From the cell containing the given text, extract its center point as [x, y] coordinate. 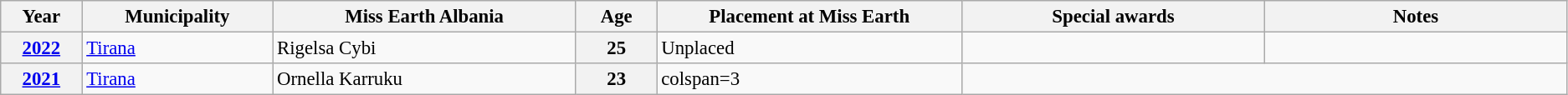
Special awards [1113, 17]
23 [616, 79]
Miss Earth Albania [425, 17]
Notes [1416, 17]
Year [42, 17]
2021 [42, 79]
colspan=3 [809, 79]
Ornella Karruku [425, 79]
Placement at Miss Earth [809, 17]
Rigelsa Cybi [425, 48]
Age [616, 17]
2022 [42, 48]
25 [616, 48]
Unplaced [809, 48]
Municipality [177, 17]
